Return [X, Y] of the center of cell containing provided text 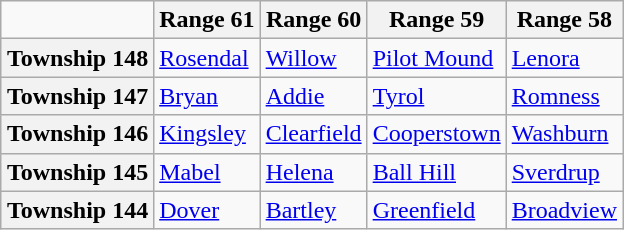
Romness [564, 96]
Township 144 [77, 210]
Cooperstown [436, 134]
Township 146 [77, 134]
Range 58 [564, 20]
Willow [314, 58]
Kingsley [207, 134]
Lenora [564, 58]
Sverdrup [564, 172]
Range 59 [436, 20]
Addie [314, 96]
Range 60 [314, 20]
Township 145 [77, 172]
Pilot Mound [436, 58]
Mabel [207, 172]
Dover [207, 210]
Broadview [564, 210]
Greenfield [436, 210]
Township 148 [77, 58]
Township 147 [77, 96]
Ball Hill [436, 172]
Washburn [564, 134]
Bryan [207, 96]
Bartley [314, 210]
Range 61 [207, 20]
Clearfield [314, 134]
Helena [314, 172]
Rosendal [207, 58]
Tyrol [436, 96]
